Find where the given text appears and provide that cell's center as [X, Y] coordinate. 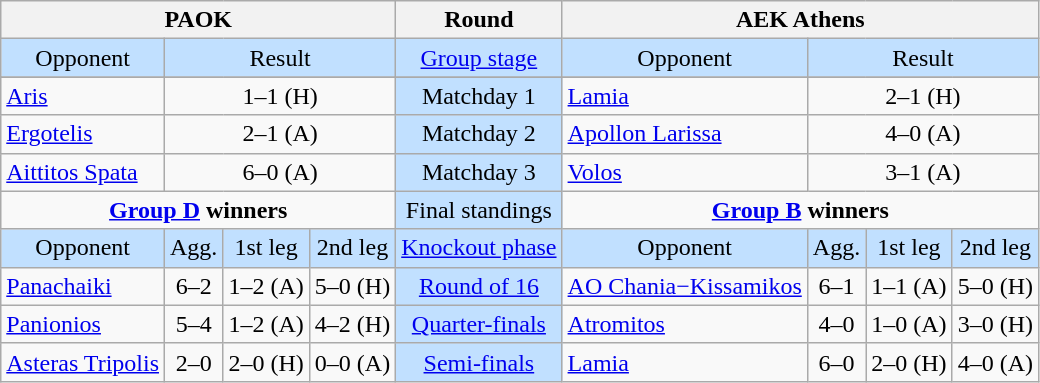
0–0 (A) [352, 362]
1–0 (A) [909, 324]
2–1 (H) [922, 96]
Asteras Tripolis [83, 362]
Aittitos Spata [83, 172]
Group B winners [800, 210]
Atromitos [684, 324]
Semi-finals [479, 362]
Matchday 1 [479, 96]
Ergotelis [83, 134]
1–1 (H) [280, 96]
Round of 16 [479, 286]
Apollon Larissa [684, 134]
2–1 (A) [280, 134]
AEK Athens [800, 20]
3–0 (H) [995, 324]
Panionios [83, 324]
Round [479, 20]
4–0 [836, 324]
Final standings [479, 210]
2–0 [194, 362]
1–1 (A) [909, 286]
Volos [684, 172]
3–1 (A) [922, 172]
Matchday 2 [479, 134]
6–0 (A) [280, 172]
Quarter-finals [479, 324]
6–2 [194, 286]
PAOK [198, 20]
4–2 (H) [352, 324]
6–1 [836, 286]
AO Chania−Kissamikos [684, 286]
6–0 [836, 362]
Panachaiki [83, 286]
Aris [83, 96]
Knockout phase [479, 248]
Group D winners [198, 210]
Group stage [479, 58]
5–4 [194, 324]
Matchday 3 [479, 172]
